Return [X, Y] of the center of cell containing provided text 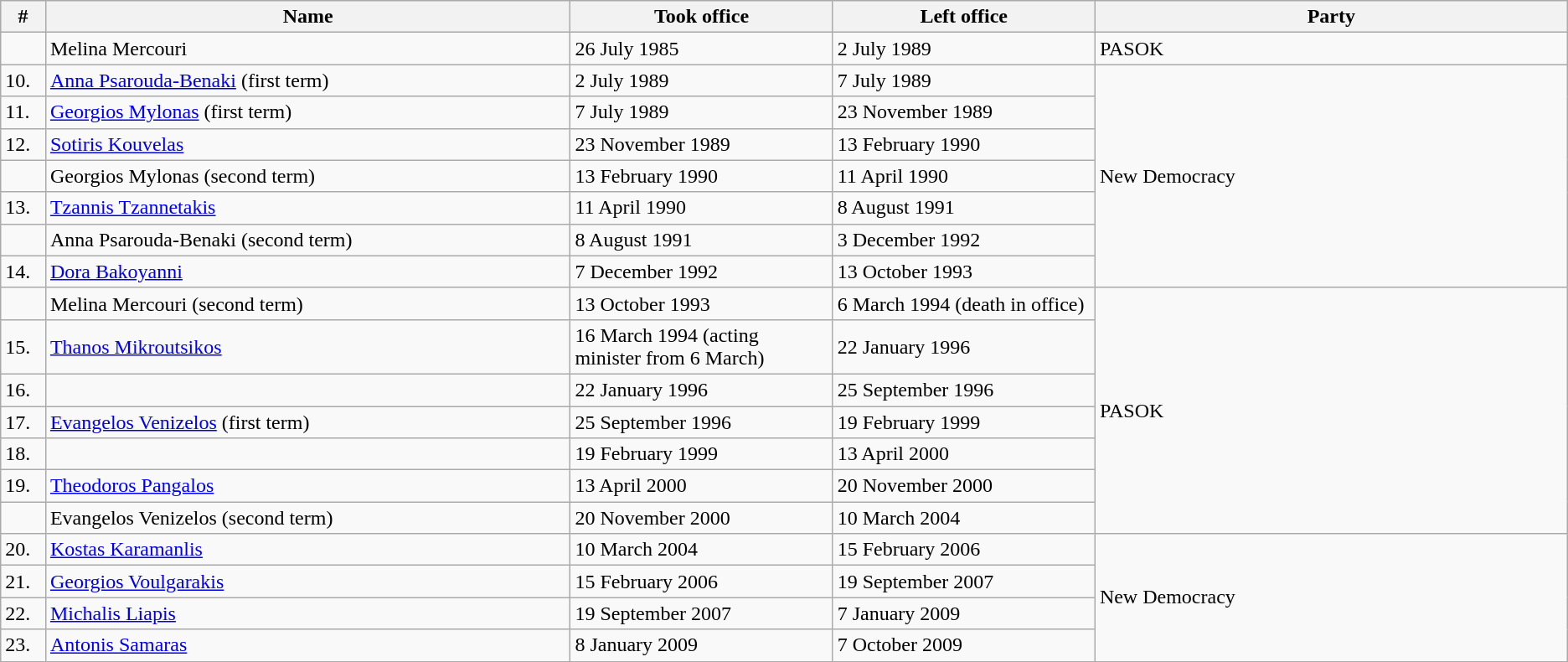
Evangelos Venizelos (second term) [307, 518]
18. [23, 454]
23. [23, 645]
19. [23, 486]
Evangelos Venizelos (first term) [307, 422]
Georgios Mylonas (first term) [307, 112]
21. [23, 582]
Michalis Liapis [307, 613]
Antonis Samaras [307, 645]
3 December 1992 [963, 240]
17. [23, 422]
Thanos Mikroutsikos [307, 347]
20. [23, 550]
Took office [702, 17]
6 March 1994 (death in office) [963, 303]
Melina Mercouri (second term) [307, 303]
Anna Psarouda-Benaki (second term) [307, 240]
7 October 2009 [963, 645]
Party [1331, 17]
26 July 1985 [702, 49]
12. [23, 144]
Name [307, 17]
8 January 2009 [702, 645]
Dora Bakoyanni [307, 272]
Anna Psarouda-Benaki (first term) [307, 80]
7 January 2009 [963, 613]
Tzannis Tzannetakis [307, 208]
11. [23, 112]
15. [23, 347]
22. [23, 613]
Theodoros Pangalos [307, 486]
Left office [963, 17]
Georgios Mylonas (second term) [307, 176]
7 December 1992 [702, 272]
Georgios Voulgarakis [307, 582]
13. [23, 208]
10. [23, 80]
Melina Mercouri [307, 49]
# [23, 17]
14. [23, 272]
16. [23, 390]
Kostas Karamanlis [307, 550]
Sotiris Kouvelas [307, 144]
16 March 1994 (acting minister from 6 March) [702, 347]
